Identify which cell holds the provided text, then report its (x, y) central coordinate. 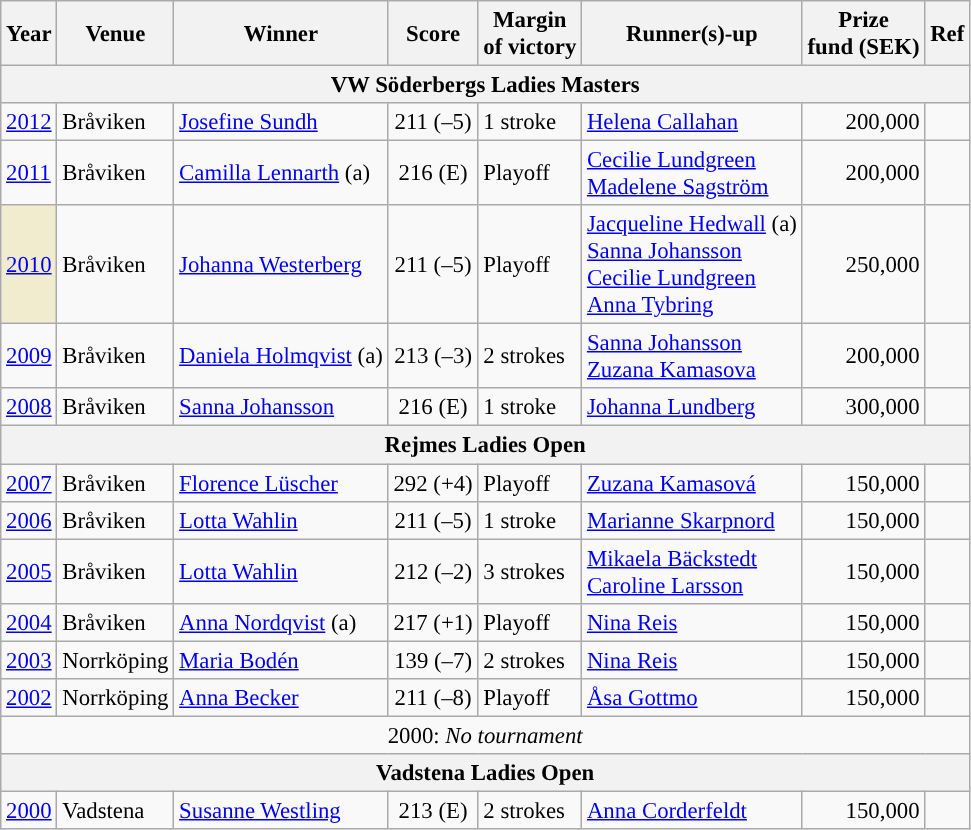
2003 (29, 660)
Jacqueline Hedwall (a) Sanna Johansson Cecilie Lundgreen Anna Tybring (692, 264)
Susanne Westling (281, 810)
Winner (281, 34)
Year (29, 34)
Florence Lüscher (281, 483)
300,000 (864, 407)
211 (–8) (433, 698)
VW Söderbergs Ladies Masters (486, 85)
2009 (29, 356)
2011 (29, 174)
Camilla Lennarth (a) (281, 174)
Cecilie Lundgreen Madelene Sagström (692, 174)
Marianne Skarpnord (692, 520)
250,000 (864, 264)
Johanna Westerberg (281, 264)
Marginof victory (530, 34)
2006 (29, 520)
213 (E) (433, 810)
2002 (29, 698)
2005 (29, 572)
139 (–7) (433, 660)
2007 (29, 483)
3 strokes (530, 572)
Maria Bodén (281, 660)
2008 (29, 407)
Daniela Holmqvist (a) (281, 356)
Åsa Gottmo (692, 698)
2004 (29, 622)
212 (–2) (433, 572)
217 (+1) (433, 622)
Helena Callahan (692, 122)
Anna Becker (281, 698)
Josefine Sundh (281, 122)
Sanna Johansson Zuzana Kamasova (692, 356)
Venue (116, 34)
Anna Corderfeldt (692, 810)
Runner(s)-up (692, 34)
292 (+4) (433, 483)
Zuzana Kamasová (692, 483)
2000 (29, 810)
Anna Nordqvist (a) (281, 622)
Vadstena Ladies Open (486, 773)
2010 (29, 264)
Mikaela Bäckstedt Caroline Larsson (692, 572)
2012 (29, 122)
Score (433, 34)
213 (–3) (433, 356)
Johanna Lundberg (692, 407)
Rejmes Ladies Open (486, 445)
2000: No tournament (486, 735)
Vadstena (116, 810)
Prizefund (SEK) (864, 34)
Sanna Johansson (281, 407)
Ref (948, 34)
